Return [x, y] of the center of cell containing provided text 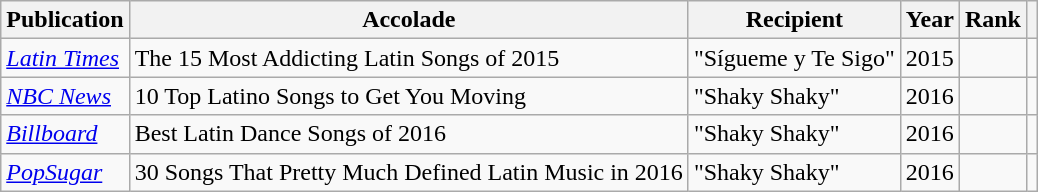
30 Songs That Pretty Much Defined Latin Music in 2016 [408, 172]
Accolade [408, 20]
2015 [930, 58]
"Sígueme y Te Sigo" [794, 58]
Billboard [65, 134]
10 Top Latino Songs to Get You Moving [408, 96]
Year [930, 20]
PopSugar [65, 172]
The 15 Most Addicting Latin Songs of 2015 [408, 58]
Best Latin Dance Songs of 2016 [408, 134]
Recipient [794, 20]
Publication [65, 20]
NBC News [65, 96]
Rank [992, 20]
Latin Times [65, 58]
